Scan for the cell matching the given text and deliver its (x, y) coordinate at center. 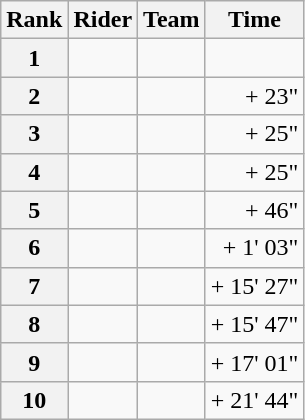
Time (254, 20)
Rider (103, 20)
8 (34, 324)
+ 1' 03" (254, 248)
Rank (34, 20)
5 (34, 210)
4 (34, 172)
9 (34, 362)
+ 23" (254, 96)
1 (34, 58)
+ 46" (254, 210)
3 (34, 134)
10 (34, 400)
+ 21' 44" (254, 400)
7 (34, 286)
+ 15' 47" (254, 324)
Team (172, 20)
6 (34, 248)
+ 17' 01" (254, 362)
2 (34, 96)
+ 15' 27" (254, 286)
